Return (X, Y) of the center of cell containing provided text 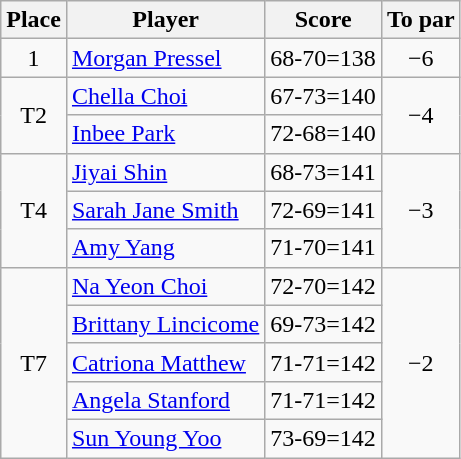
Chella Choi (165, 96)
−4 (420, 115)
Jiyai Shin (165, 172)
72-69=141 (324, 210)
73-69=142 (324, 438)
Place (34, 20)
−3 (420, 210)
Sun Young Yoo (165, 438)
−2 (420, 362)
Angela Stanford (165, 400)
1 (34, 58)
Score (324, 20)
72-68=140 (324, 134)
Inbee Park (165, 134)
71-70=141 (324, 248)
69-73=142 (324, 324)
Catriona Matthew (165, 362)
68-73=141 (324, 172)
T7 (34, 362)
Sarah Jane Smith (165, 210)
T4 (34, 210)
Brittany Lincicome (165, 324)
Player (165, 20)
68-70=138 (324, 58)
72-70=142 (324, 286)
67-73=140 (324, 96)
Na Yeon Choi (165, 286)
Morgan Pressel (165, 58)
T2 (34, 115)
−6 (420, 58)
Amy Yang (165, 248)
To par (420, 20)
